Extract the (X, Y) coordinate from the center of the cell holding the provided text.  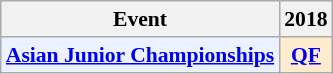
Asian Junior Championships (140, 55)
Event (140, 19)
QF (306, 55)
2018 (306, 19)
